Search for the cell housing the specified text and yield its (x, y) center coordinate. 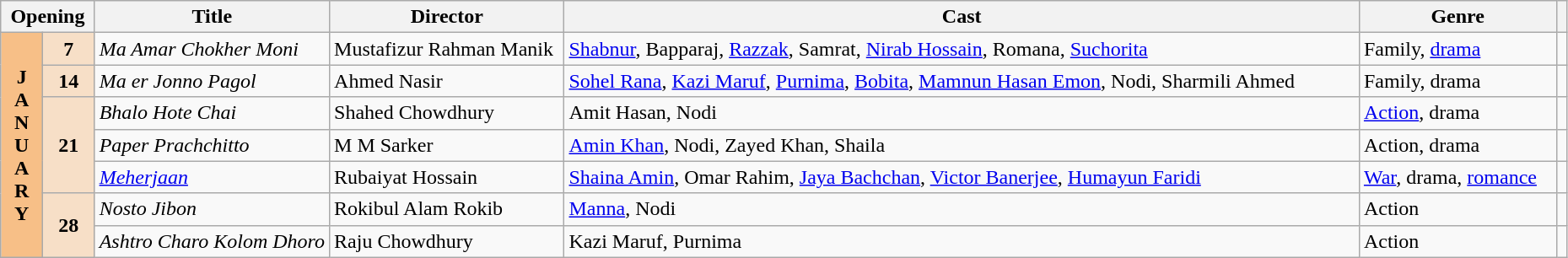
Amin Khan, Nodi, Zayed Khan, Shaila (962, 145)
Meherjaan (212, 177)
Shaina Amin, Omar Rahim, Jaya Bachchan, Victor Banerjee, Humayun Faridi (962, 177)
Ahmed Nasir (447, 81)
Bhalo Hote Chai (212, 113)
Rokibul Alam Rokib (447, 209)
Ma er Jonno Pagol (212, 81)
Rubaiyat Hossain (447, 177)
Kazi Maruf, Purnima (962, 241)
7 (69, 49)
M M Sarker (447, 145)
14 (69, 81)
Manna, Nodi (962, 209)
Nosto Jibon (212, 209)
War, drama, romance (1458, 177)
21 (69, 145)
Genre (1458, 17)
Amit Hasan, Nodi (962, 113)
28 (69, 225)
Cast (962, 17)
Paper Prachchitto (212, 145)
JANUARY (22, 145)
Shabnur, Bapparaj, Razzak, Samrat, Nirab Hossain, Romana, Suchorita (962, 49)
Opening (47, 17)
Sohel Rana, Kazi Maruf, Purnima, Bobita, Mamnun Hasan Emon, Nodi, Sharmili Ahmed (962, 81)
Ashtro Charo Kolom Dhoro (212, 241)
Mustafizur Rahman Manik (447, 49)
Director (447, 17)
Shahed Chowdhury (447, 113)
Title (212, 17)
Ma Amar Chokher Moni (212, 49)
Raju Chowdhury (447, 241)
